Detect which cell encompasses the target text, then output its [X, Y] center coordinate. 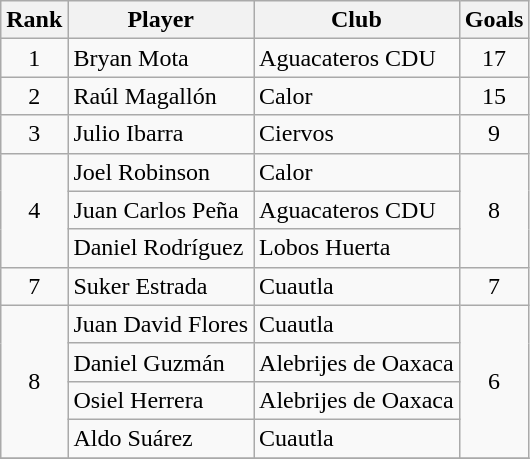
Goals [494, 20]
Club [357, 20]
2 [34, 96]
Juan David Flores [161, 324]
Raúl Magallón [161, 96]
17 [494, 58]
Bryan Mota [161, 58]
1 [34, 58]
9 [494, 134]
Aldo Suárez [161, 438]
Osiel Herrera [161, 400]
Ciervos [357, 134]
Juan Carlos Peña [161, 210]
6 [494, 381]
Suker Estrada [161, 286]
15 [494, 96]
4 [34, 210]
Joel Robinson [161, 172]
Daniel Rodríguez [161, 248]
Julio Ibarra [161, 134]
Rank [34, 20]
3 [34, 134]
Player [161, 20]
Daniel Guzmán [161, 362]
Lobos Huerta [357, 248]
